Determine the (X, Y) coordinate at the center of the cell enclosing the given text.  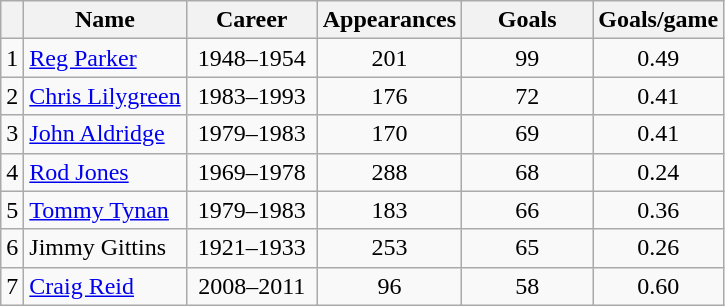
Goals/game (658, 20)
Career (252, 20)
3 (12, 134)
0.26 (658, 248)
Jimmy Gittins (105, 248)
Craig Reid (105, 286)
6 (12, 248)
5 (12, 210)
183 (389, 210)
0.24 (658, 172)
4 (12, 172)
253 (389, 248)
288 (389, 172)
176 (389, 96)
0.49 (658, 58)
1921–1933 (252, 248)
2 (12, 96)
66 (528, 210)
201 (389, 58)
0.36 (658, 210)
96 (389, 286)
99 (528, 58)
65 (528, 248)
Goals (528, 20)
1948–1954 (252, 58)
58 (528, 286)
Tommy Tynan (105, 210)
68 (528, 172)
Rod Jones (105, 172)
69 (528, 134)
2008–2011 (252, 286)
170 (389, 134)
72 (528, 96)
Chris Lilygreen (105, 96)
Reg Parker (105, 58)
7 (12, 286)
1983–1993 (252, 96)
John Aldridge (105, 134)
1 (12, 58)
1969–1978 (252, 172)
Name (105, 20)
Appearances (389, 20)
0.60 (658, 286)
